Extract the (x, y) coordinate from the center of the cell holding the provided text.  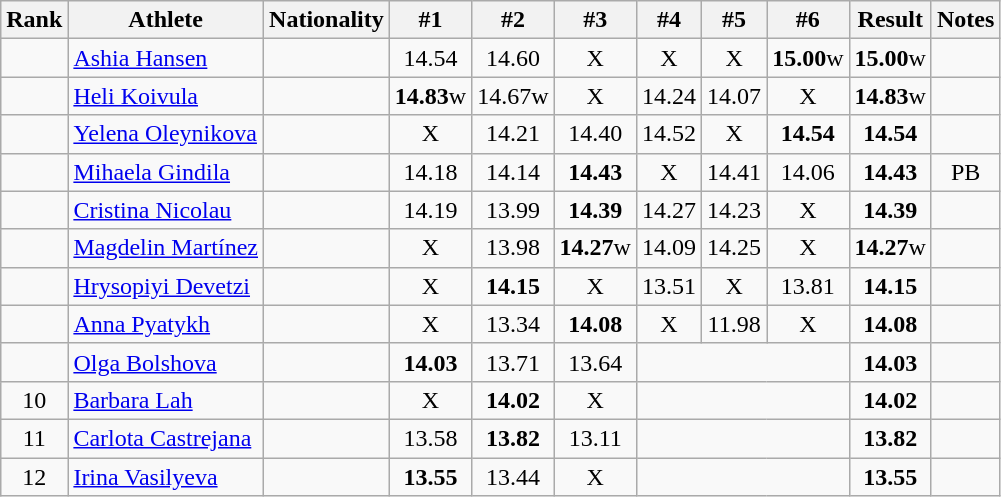
Notes (965, 20)
13.11 (595, 438)
14.07 (734, 96)
14.19 (430, 210)
13.51 (668, 286)
#6 (808, 20)
13.99 (513, 210)
12 (34, 477)
Cristina Nicolau (166, 210)
14.06 (808, 172)
14.67w (513, 96)
14.24 (668, 96)
Mihaela Gindila (166, 172)
Nationality (327, 20)
Rank (34, 20)
13.34 (513, 324)
Athlete (166, 20)
Heli Koivula (166, 96)
14.18 (430, 172)
Irina Vasilyeva (166, 477)
Magdelin Martínez (166, 248)
13.71 (513, 362)
13.44 (513, 477)
#2 (513, 20)
14.14 (513, 172)
Anna Pyatykh (166, 324)
Result (890, 20)
14.52 (668, 134)
13.64 (595, 362)
14.27 (668, 210)
14.60 (513, 58)
14.41 (734, 172)
11 (34, 438)
14.09 (668, 248)
#1 (430, 20)
14.40 (595, 134)
11.98 (734, 324)
14.25 (734, 248)
13.58 (430, 438)
10 (34, 400)
#4 (668, 20)
14.21 (513, 134)
Yelena Oleynikova (166, 134)
PB (965, 172)
#3 (595, 20)
13.81 (808, 286)
#5 (734, 20)
Hrysopiyi Devetzi (166, 286)
Barbara Lah (166, 400)
Ashia Hansen (166, 58)
Olga Bolshova (166, 362)
Carlota Castrejana (166, 438)
13.98 (513, 248)
14.23 (734, 210)
